Output the (x, y) coordinate of the center of the cell containing the given text.  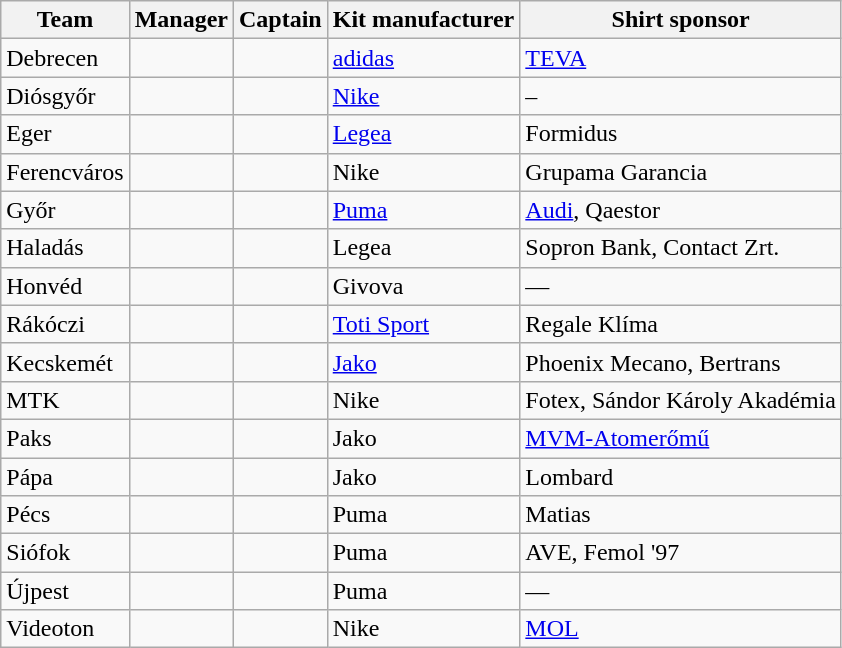
Toti Sport (424, 324)
Siófok (65, 553)
AVE, Femol '97 (681, 553)
Phoenix Mecano, Bertrans (681, 362)
MOL (681, 629)
Manager (181, 20)
Honvéd (65, 286)
Eger (65, 134)
Pécs (65, 515)
Formidus (681, 134)
TEVA (681, 58)
Kecskemét (65, 362)
Regale Klíma (681, 324)
MTK (65, 400)
Pápa (65, 477)
Paks (65, 438)
Kit manufacturer (424, 20)
Haladás (65, 248)
MVM-Atomerőmű (681, 438)
Audi, Qaestor (681, 210)
Fotex, Sándor Károly Akadémia (681, 400)
Sopron Bank, Contact Zrt. (681, 248)
Team (65, 20)
Ferencváros (65, 172)
Captain (280, 20)
Matias (681, 515)
Lombard (681, 477)
– (681, 96)
Győr (65, 210)
Újpest (65, 591)
adidas (424, 58)
Givova (424, 286)
Debrecen (65, 58)
Videoton (65, 629)
Rákóczi (65, 324)
Grupama Garancia (681, 172)
Diósgyőr (65, 96)
Shirt sponsor (681, 20)
